Return [X, Y] of the center of cell containing provided text 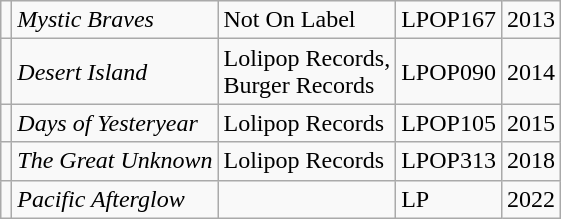
2015 [530, 123]
Days of Yesteryear [115, 123]
Mystic Braves [115, 20]
2022 [530, 199]
Not On Label [307, 20]
LPOP090 [449, 72]
2014 [530, 72]
LPOP105 [449, 123]
Lolipop Records,Burger Records [307, 72]
2013 [530, 20]
LPOP167 [449, 20]
Pacific Afterglow [115, 199]
2018 [530, 161]
LPOP313 [449, 161]
LP [449, 199]
Desert Island [115, 72]
The Great Unknown [115, 161]
